From the cell containing the given text, extract its center point as (X, Y) coordinate. 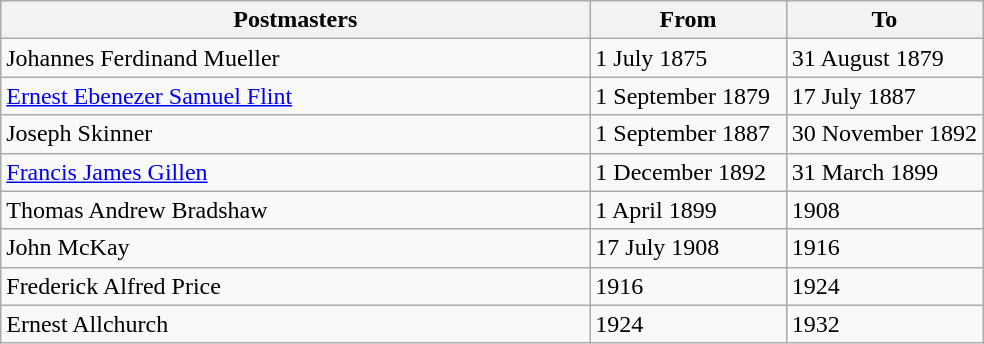
Thomas Andrew Bradshaw (296, 210)
To (884, 20)
31 August 1879 (884, 58)
Frederick Alfred Price (296, 286)
Postmasters (296, 20)
17 July 1908 (688, 248)
Francis James Gillen (296, 172)
Ernest Ebenezer Samuel Flint (296, 96)
From (688, 20)
1 September 1879 (688, 96)
1908 (884, 210)
1 December 1892 (688, 172)
John McKay (296, 248)
1 September 1887 (688, 134)
31 March 1899 (884, 172)
Joseph Skinner (296, 134)
17 July 1887 (884, 96)
Ernest Allchurch (296, 324)
Johannes Ferdinand Mueller (296, 58)
30 November 1892 (884, 134)
1 April 1899 (688, 210)
1 July 1875 (688, 58)
1932 (884, 324)
